Determine the (X, Y) coordinate at the center of the cell enclosing the given text.  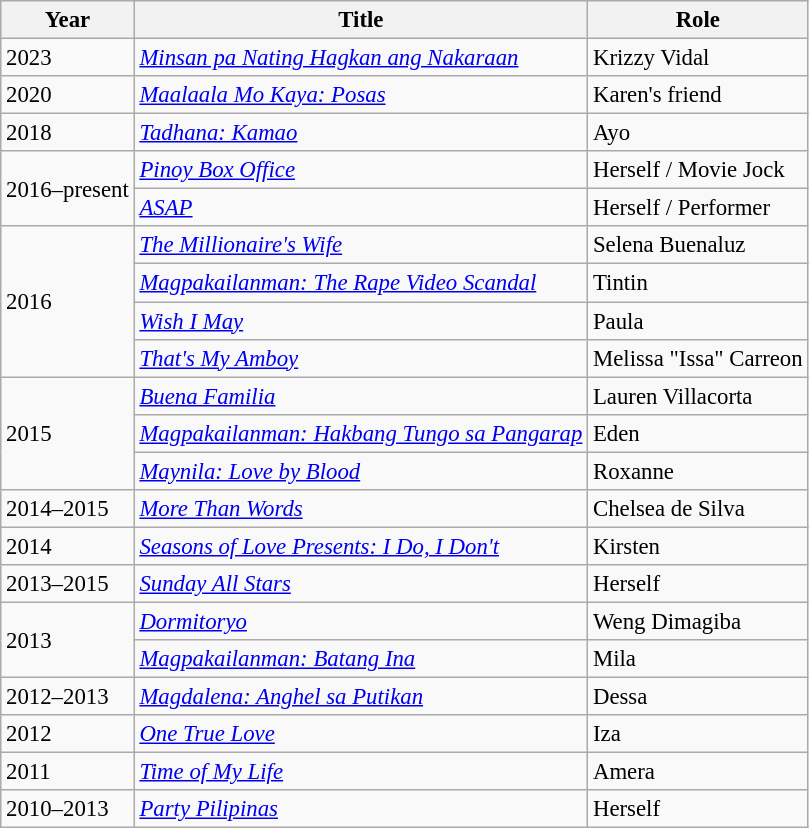
Amera (698, 772)
Mila (698, 659)
2020 (68, 95)
Weng Dimagiba (698, 621)
2014–2015 (68, 509)
Kirsten (698, 546)
Selena Buenaluz (698, 245)
2016–present (68, 188)
2015 (68, 434)
Lauren Villacorta (698, 396)
Year (68, 20)
Roxanne (698, 471)
2016 (68, 301)
Maalaala Mo Kaya: Posas (361, 95)
Party Pilipinas (361, 809)
2018 (68, 133)
2012 (68, 734)
That's My Amboy (361, 358)
2011 (68, 772)
2013–2015 (68, 584)
Iza (698, 734)
2010–2013 (68, 809)
Maynila: Love by Blood (361, 471)
Wish I May (361, 321)
Melissa "Issa" Carreon (698, 358)
Magdalena: Anghel sa Putikan (361, 697)
2014 (68, 546)
More Than Words (361, 509)
Tadhana: Kamao (361, 133)
Seasons of Love Presents: I Do, I Don't (361, 546)
Herself / Movie Jock (698, 170)
Pinoy Box Office (361, 170)
Karen's friend (698, 95)
Magpakailanman: Batang Ina (361, 659)
Dessa (698, 697)
Dormitoryo (361, 621)
Paula (698, 321)
Ayo (698, 133)
Minsan pa Nating Hagkan ang Nakaraan (361, 58)
Time of My Life (361, 772)
Sunday All Stars (361, 584)
Magpakailanman: Hakbang Tungo sa Pangarap (361, 433)
ASAP (361, 208)
Herself / Performer (698, 208)
The Millionaire's Wife (361, 245)
Krizzy Vidal (698, 58)
One True Love (361, 734)
Eden (698, 433)
Title (361, 20)
Magpakailanman: The Rape Video Scandal (361, 283)
2012–2013 (68, 697)
Buena Familia (361, 396)
2013 (68, 640)
Chelsea de Silva (698, 509)
Tintin (698, 283)
Role (698, 20)
2023 (68, 58)
